Capture the cell that displays the provided text and extract its [x, y] central coordinate. 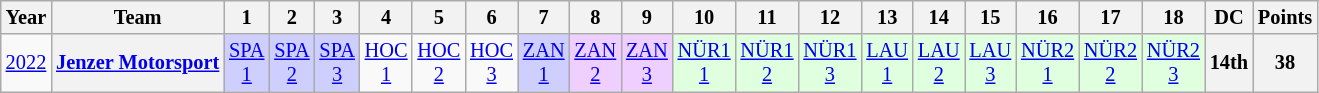
LAU1 [887, 63]
18 [1174, 17]
12 [830, 17]
Team [138, 17]
HOC1 [386, 63]
ZAN1 [544, 63]
Year [26, 17]
10 [704, 17]
LAU2 [939, 63]
Jenzer Motorsport [138, 63]
DC [1229, 17]
NÜR11 [704, 63]
ZAN2 [595, 63]
NÜR21 [1048, 63]
13 [887, 17]
1 [246, 17]
4 [386, 17]
NÜR12 [768, 63]
SPA3 [338, 63]
2 [292, 17]
15 [991, 17]
11 [768, 17]
NÜR13 [830, 63]
NÜR22 [1110, 63]
Points [1285, 17]
SPA1 [246, 63]
5 [438, 17]
3 [338, 17]
NÜR23 [1174, 63]
ZAN3 [647, 63]
8 [595, 17]
17 [1110, 17]
LAU3 [991, 63]
6 [492, 17]
14 [939, 17]
9 [647, 17]
38 [1285, 63]
HOC2 [438, 63]
14th [1229, 63]
HOC3 [492, 63]
16 [1048, 17]
SPA2 [292, 63]
7 [544, 17]
2022 [26, 63]
